Find where the given text appears and provide that cell's center as (x, y) coordinate. 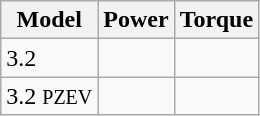
Model (50, 20)
3.2 (50, 58)
Power (136, 20)
3.2 PZEV (50, 96)
Torque (216, 20)
